Provide the [X, Y] coordinate of the cell's center where the given text is located.  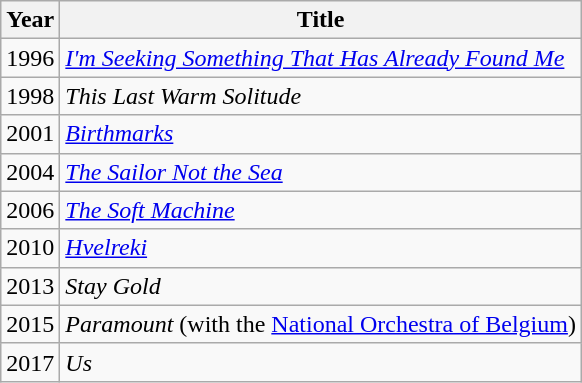
2015 [30, 324]
Us [321, 362]
Birthmarks [321, 134]
2013 [30, 286]
The Sailor Not the Sea [321, 172]
2017 [30, 362]
The Soft Machine [321, 210]
Stay Gold [321, 286]
2004 [30, 172]
This Last Warm Solitude [321, 96]
Hvelreki [321, 248]
2001 [30, 134]
I'm Seeking Something That Has Already Found Me [321, 58]
1996 [30, 58]
2010 [30, 248]
2006 [30, 210]
Title [321, 20]
Year [30, 20]
1998 [30, 96]
Paramount (with the National Orchestra of Belgium) [321, 324]
